Output the [X, Y] coordinate of the center of the cell containing the given text.  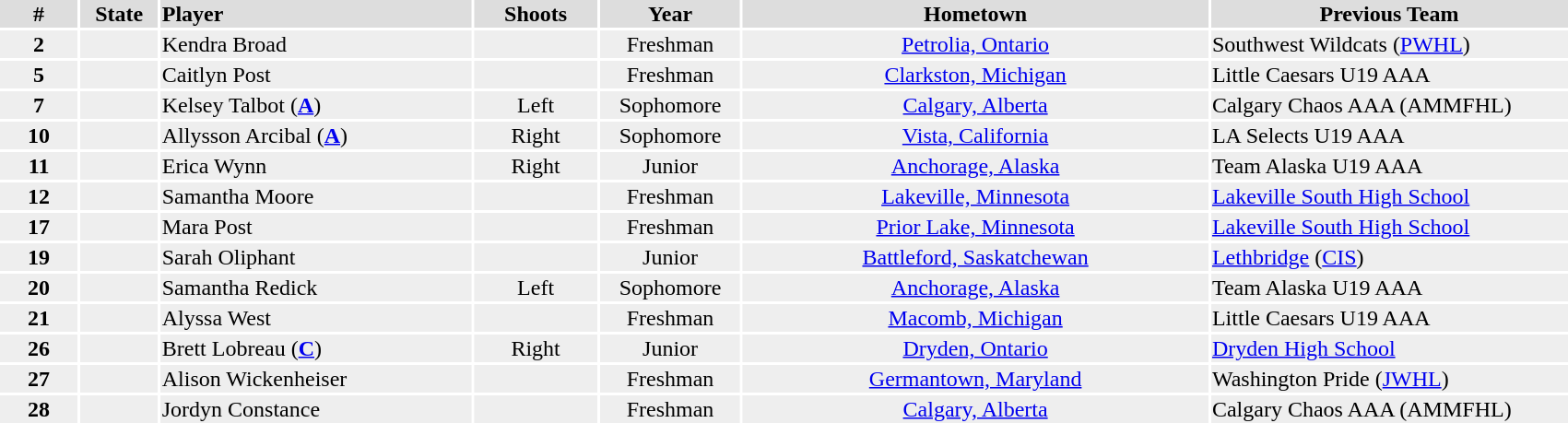
Shoots [536, 14]
Southwest Wildcats (PWHL) [1388, 44]
7 [39, 105]
Clarkston, Michigan [975, 75]
Germantown, Maryland [975, 379]
Washington Pride (JWHL) [1388, 379]
Player [315, 14]
Allysson Arcibal (A) [315, 135]
Samantha Moore [315, 196]
Kelsey Talbot (A) [315, 105]
27 [39, 379]
Dryden, Ontario [975, 348]
Caitlyn Post [315, 75]
5 [39, 75]
Mara Post [315, 227]
Sarah Oliphant [315, 257]
2 [39, 44]
State [119, 14]
Macomb, Michigan [975, 318]
26 [39, 348]
Dryden High School [1388, 348]
Kendra Broad [315, 44]
Jordyn Constance [315, 409]
Prior Lake, Minnesota [975, 227]
Previous Team [1388, 14]
11 [39, 166]
19 [39, 257]
# [39, 14]
Vista, California [975, 135]
Lakeville, Minnesota [975, 196]
17 [39, 227]
28 [39, 409]
12 [39, 196]
10 [39, 135]
LA Selects U19 AAA [1388, 135]
Petrolia, Ontario [975, 44]
Alison Wickenheiser [315, 379]
Hometown [975, 14]
Battleford, Saskatchewan [975, 257]
Brett Lobreau (C) [315, 348]
21 [39, 318]
Lethbridge (CIS) [1388, 257]
Alyssa West [315, 318]
Samantha Redick [315, 288]
Erica Wynn [315, 166]
Year [669, 14]
20 [39, 288]
